Locate the cell with the specified text and output its (X, Y) center coordinate. 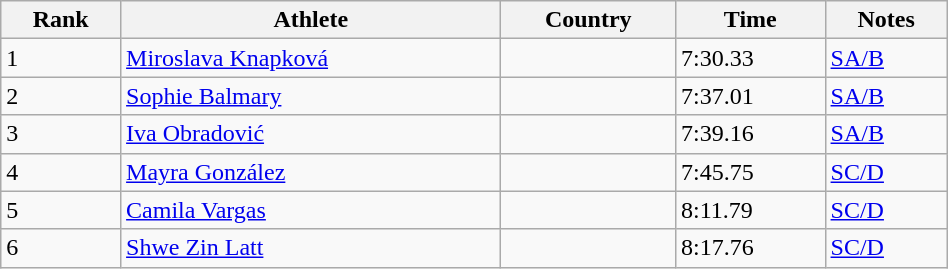
Time (751, 20)
8:17.76 (751, 248)
6 (61, 248)
Notes (886, 20)
Mayra González (311, 172)
1 (61, 58)
Rank (61, 20)
Miroslava Knapková (311, 58)
3 (61, 134)
Shwe Zin Latt (311, 248)
8:11.79 (751, 210)
Country (588, 20)
7:37.01 (751, 96)
7:30.33 (751, 58)
7:39.16 (751, 134)
Iva Obradović (311, 134)
Athlete (311, 20)
Sophie Balmary (311, 96)
4 (61, 172)
Camila Vargas (311, 210)
7:45.75 (751, 172)
5 (61, 210)
2 (61, 96)
